Determine the [x, y] coordinate at the center of the cell enclosing the given text.  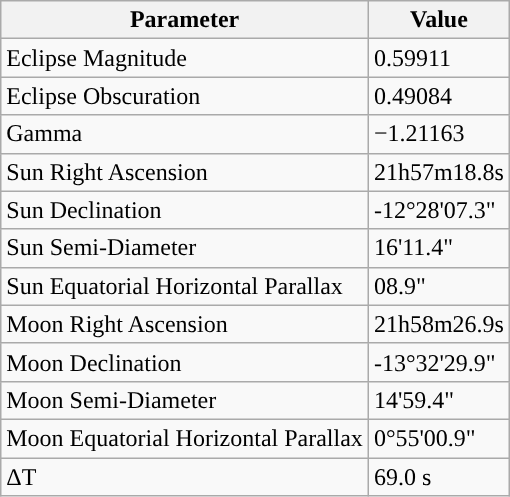
Moon Declination [185, 362]
21h57m18.8s [438, 172]
Eclipse Magnitude [185, 58]
0.49084 [438, 96]
Sun Declination [185, 210]
Parameter [185, 20]
-13°32'29.9" [438, 362]
Sun Right Ascension [185, 172]
Value [438, 20]
21h58m26.9s [438, 324]
Moon Right Ascension [185, 324]
16'11.4" [438, 248]
Gamma [185, 134]
0°55'00.9" [438, 438]
0.59911 [438, 58]
69.0 s [438, 477]
Sun Semi-Diameter [185, 248]
08.9" [438, 286]
Sun Equatorial Horizontal Parallax [185, 286]
Moon Semi-Diameter [185, 400]
-12°28'07.3" [438, 210]
14'59.4" [438, 400]
Eclipse Obscuration [185, 96]
Moon Equatorial Horizontal Parallax [185, 438]
−1.21163 [438, 134]
ΔT [185, 477]
